Locate the cell with the specified text and output its [X, Y] center coordinate. 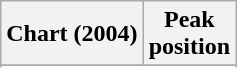
Peakposition [189, 34]
Chart (2004) [72, 34]
